Determine the [x, y] coordinate at the center of the cell enclosing the given text.  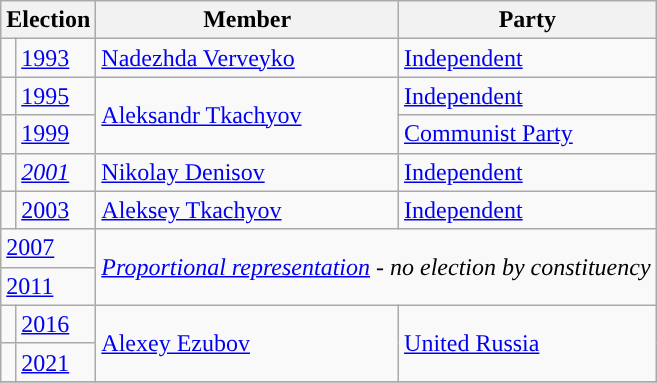
2016 [56, 324]
1995 [56, 96]
Proportional representation - no election by constituency [376, 267]
Aleksey Tkachyov [248, 210]
Member [248, 20]
Aleksandr Tkachyov [248, 115]
Nadezhda Verveyko [248, 58]
2021 [56, 362]
2007 [48, 248]
Election [48, 20]
1999 [56, 134]
2001 [56, 172]
Communist Party [528, 134]
Alexey Ezubov [248, 343]
Nikolay Denisov [248, 172]
1993 [56, 58]
2003 [56, 210]
2011 [48, 286]
Party [528, 20]
United Russia [528, 343]
